From the cell containing the given text, extract its center point as [X, Y] coordinate. 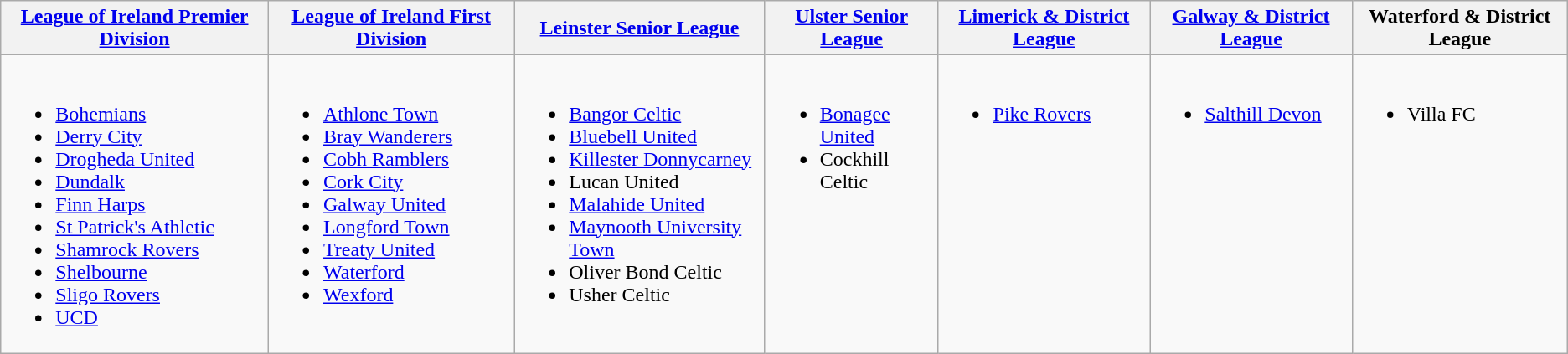
Leinster Senior League [640, 28]
Waterford & District League [1459, 28]
Galway & District League [1251, 28]
League of Ireland Premier Division [135, 28]
Bangor CelticBluebell UnitedKillester DonnycarneyLucan UnitedMalahide UnitedMaynooth University TownOliver Bond CelticUsher Celtic [640, 204]
Ulster Senior League [851, 28]
BohemiansDerry CityDrogheda UnitedDundalkFinn HarpsSt Patrick's AthleticShamrock RoversShelbourneSligo RoversUCD [135, 204]
League of Ireland First Division [390, 28]
Bonagee UnitedCockhill Celtic [851, 204]
Pike Rovers [1044, 204]
Salthill Devon [1251, 204]
Limerick & District League [1044, 28]
Athlone TownBray WanderersCobh RamblersCork CityGalway UnitedLongford TownTreaty UnitedWaterfordWexford [390, 204]
Villa FC [1459, 204]
